Identify which cell holds the provided text, then report its (X, Y) central coordinate. 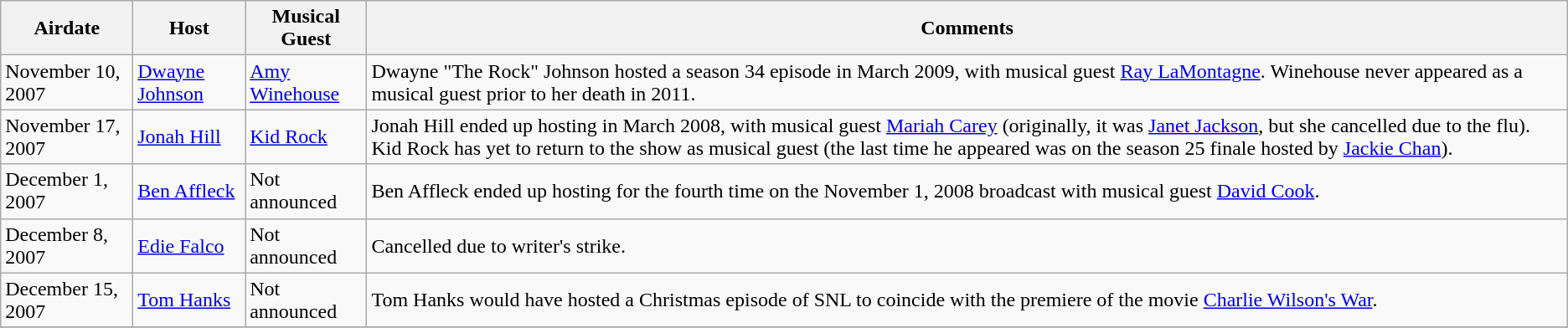
Ben Affleck (189, 191)
November 10, 2007 (67, 82)
Kid Rock (307, 137)
December 8, 2007 (67, 246)
Dwayne Johnson (189, 82)
Tom Hanks (189, 300)
Edie Falco (189, 246)
Musical Guest (307, 28)
Tom Hanks would have hosted a Christmas episode of SNL to coincide with the premiere of the movie Charlie Wilson's War. (967, 300)
Comments (967, 28)
Host (189, 28)
Airdate (67, 28)
Amy Winehouse (307, 82)
December 1, 2007 (67, 191)
November 17, 2007 (67, 137)
December 15, 2007 (67, 300)
Jonah Hill (189, 137)
Ben Affleck ended up hosting for the fourth time on the November 1, 2008 broadcast with musical guest David Cook. (967, 191)
Cancelled due to writer's strike. (967, 246)
